Locate the cell with the specified text and output its (x, y) center coordinate. 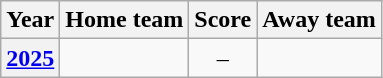
Year (30, 20)
2025 (30, 58)
Away team (320, 20)
– (223, 58)
Home team (124, 20)
Score (223, 20)
